For the text-containing cell, return its midpoint in [x, y] coordinate format. 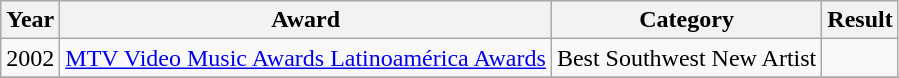
Result [860, 20]
Year [30, 20]
MTV Video Music Awards Latinoamérica Awards [306, 58]
Award [306, 20]
Category [686, 20]
Best Southwest New Artist [686, 58]
2002 [30, 58]
